Output the [x, y] coordinate of the center of the cell containing the given text.  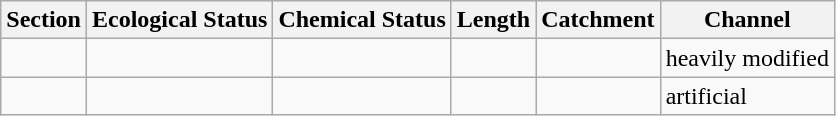
Length [493, 20]
Ecological Status [179, 20]
Channel [747, 20]
artificial [747, 96]
heavily modified [747, 58]
Catchment [598, 20]
Section [44, 20]
Chemical Status [362, 20]
